Capture the cell that displays the provided text and extract its (X, Y) central coordinate. 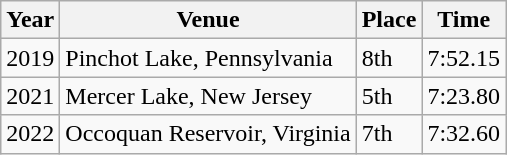
2021 (30, 96)
Venue (208, 20)
7:23.80 (464, 96)
7th (389, 134)
Occoquan Reservoir, Virginia (208, 134)
7:32.60 (464, 134)
Time (464, 20)
Year (30, 20)
2019 (30, 58)
8th (389, 58)
7:52.15 (464, 58)
2022 (30, 134)
Mercer Lake, New Jersey (208, 96)
5th (389, 96)
Pinchot Lake, Pennsylvania (208, 58)
Place (389, 20)
